Extract the (x, y) coordinate from the center of the cell holding the provided text.  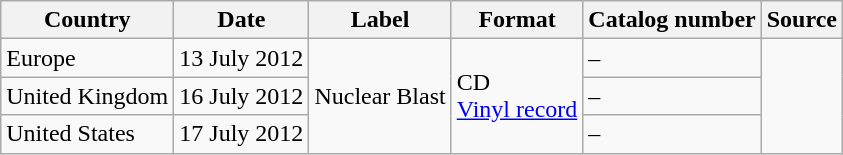
Date (242, 20)
Country (88, 20)
Format (517, 20)
United Kingdom (88, 96)
17 July 2012 (242, 134)
13 July 2012 (242, 58)
Label (380, 20)
Catalog number (672, 20)
Europe (88, 58)
Source (802, 20)
United States (88, 134)
16 July 2012 (242, 96)
Nuclear Blast (380, 96)
CDVinyl record (517, 96)
